Determine the [x, y] coordinate at the center of the cell enclosing the given text.  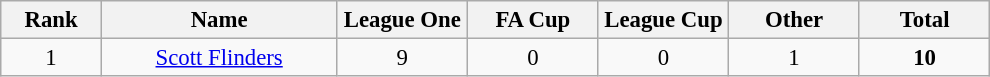
League One [402, 20]
10 [924, 58]
9 [402, 58]
FA Cup [534, 20]
League Cup [664, 20]
Scott Flinders [219, 58]
Name [219, 20]
Rank [52, 20]
Total [924, 20]
Other [794, 20]
